Locate the cell with the specified text and output its [X, Y] center coordinate. 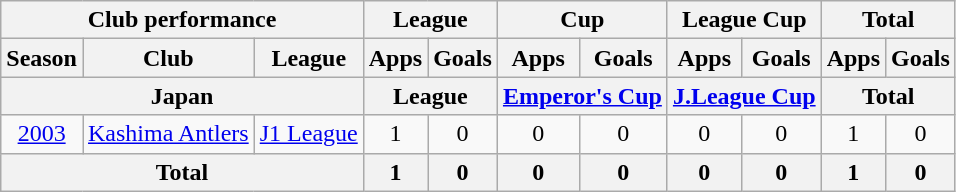
J1 League [308, 134]
Japan [182, 96]
Emperor's Cup [582, 96]
J.League Cup [744, 96]
Club [168, 58]
League Cup [744, 20]
Cup [582, 20]
Kashima Antlers [168, 134]
2003 [42, 134]
Season [42, 58]
Club performance [182, 20]
